Scan for the cell matching the given text and deliver its [x, y] coordinate at center. 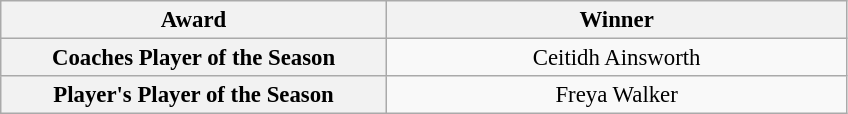
Award [194, 20]
Winner [616, 20]
Freya Walker [616, 95]
Ceitidh Ainsworth [616, 58]
Player's Player of the Season [194, 95]
Coaches Player of the Season [194, 58]
